Scan for the cell matching the given text and deliver its [x, y] coordinate at center. 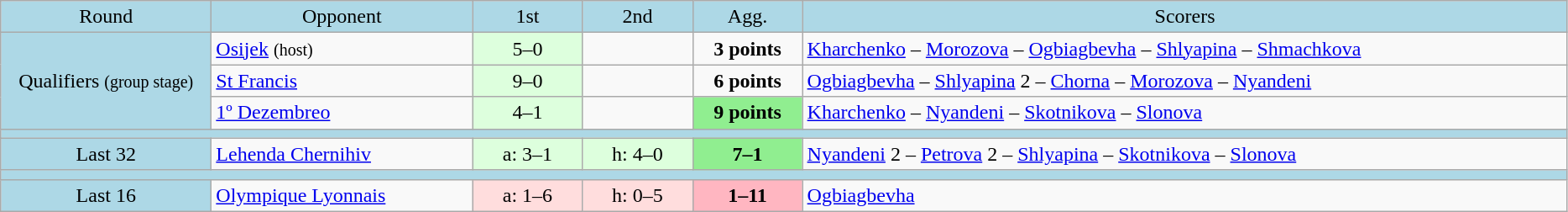
Round [106, 17]
Ogbiagbevha [1185, 195]
Ogbiagbevha – Shlyapina 2 – Chorna – Morozova – Nyandeni [1185, 81]
Kharchenko – Nyandeni – Skotnikova – Slonova [1185, 113]
9 points [747, 113]
5–0 [527, 49]
Last 16 [106, 195]
1st [527, 17]
h: 0–5 [638, 195]
1º Dezembreo [342, 113]
h: 4–0 [638, 154]
a: 3–1 [527, 154]
Agg. [747, 17]
3 points [747, 49]
Qualifiers (group stage) [106, 81]
Nyandeni 2 – Petrova 2 – Shlyapina – Skotnikova – Slonova [1185, 154]
2nd [638, 17]
4–1 [527, 113]
7–1 [747, 154]
1–11 [747, 195]
St Francis [342, 81]
Lehenda Chernihiv [342, 154]
Osijek (host) [342, 49]
Last 32 [106, 154]
Kharchenko – Morozova – Ogbiagbevha – Shlyapina – Shmachkova [1185, 49]
6 points [747, 81]
a: 1–6 [527, 195]
Scorers [1185, 17]
9–0 [527, 81]
Olympique Lyonnais [342, 195]
Opponent [342, 17]
